Determine the (X, Y) coordinate at the center of the cell enclosing the given text.  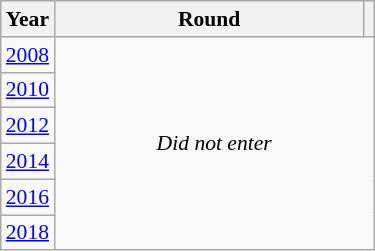
Round (209, 19)
2016 (28, 197)
2012 (28, 126)
2018 (28, 233)
2008 (28, 55)
Did not enter (214, 144)
2014 (28, 162)
Year (28, 19)
2010 (28, 90)
